Output the (X, Y) coordinate of the center of the cell containing the given text.  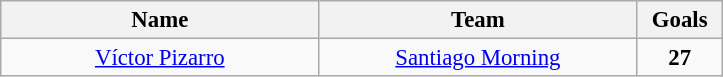
27 (680, 58)
Goals (680, 20)
Santiago Morning (478, 58)
Team (478, 20)
Víctor Pizarro (160, 58)
Name (160, 20)
